Identify which cell holds the provided text, then report its [x, y] central coordinate. 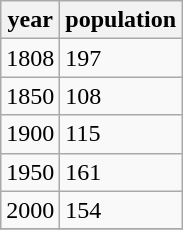
population [121, 20]
1900 [30, 134]
115 [121, 134]
1950 [30, 172]
1808 [30, 58]
108 [121, 96]
154 [121, 210]
2000 [30, 210]
197 [121, 58]
1850 [30, 96]
161 [121, 172]
year [30, 20]
